Find where the given text appears and provide that cell's center as (x, y) coordinate. 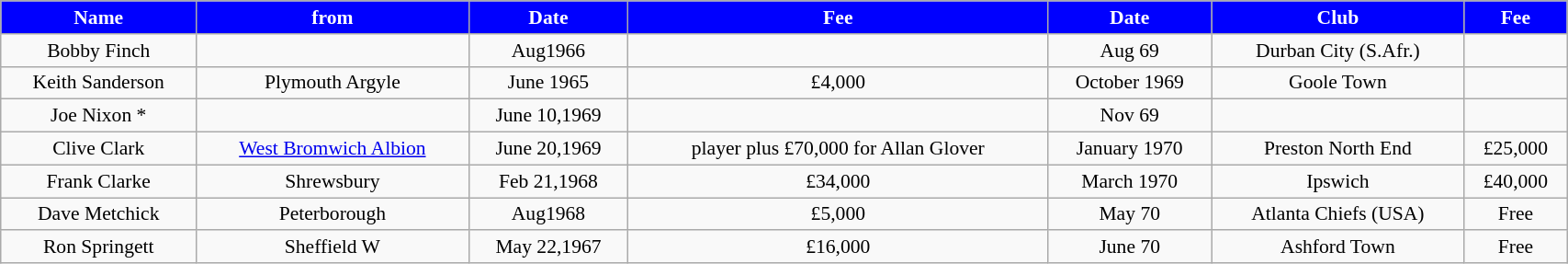
Club (1337, 17)
Ron Springett (99, 247)
£4,000 (838, 83)
Frank Clarke (99, 181)
Atlanta Chiefs (USA) (1337, 214)
from (333, 17)
Joe Nixon * (99, 116)
£34,000 (838, 181)
Plymouth Argyle (333, 83)
June 70 (1130, 247)
£40,000 (1516, 181)
Goole Town (1337, 83)
£25,000 (1516, 149)
Shrewsbury (333, 181)
Name (99, 17)
June 20,1969 (548, 149)
January 1970 (1130, 149)
player plus £70,000 for Allan Glover (838, 149)
Bobby Finch (99, 51)
Ashford Town (1337, 247)
May 70 (1130, 214)
Sheffield W (333, 247)
Peterborough (333, 214)
Keith Sanderson (99, 83)
Feb 21,1968 (548, 181)
Dave Metchick (99, 214)
Preston North End (1337, 149)
Aug 69 (1130, 51)
June 1965 (548, 83)
Durban City (S.Afr.) (1337, 51)
May 22,1967 (548, 247)
£16,000 (838, 247)
Clive Clark (99, 149)
Nov 69 (1130, 116)
March 1970 (1130, 181)
Ipswich (1337, 181)
Aug1966 (548, 51)
West Bromwich Albion (333, 149)
Aug1968 (548, 214)
October 1969 (1130, 83)
£5,000 (838, 214)
June 10,1969 (548, 116)
